Locate the cell with the specified text and output its [x, y] center coordinate. 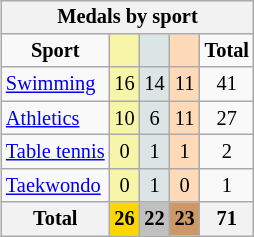
Athletics [55, 118]
6 [155, 118]
27 [227, 118]
Medals by sport [128, 17]
10 [124, 118]
41 [227, 84]
14 [155, 84]
23 [185, 219]
22 [155, 219]
16 [124, 84]
71 [227, 219]
Taekwondo [55, 185]
2 [227, 152]
Swimming [55, 84]
Table tennis [55, 152]
26 [124, 219]
Sport [55, 51]
